Detect which cell encompasses the target text, then output its [x, y] center coordinate. 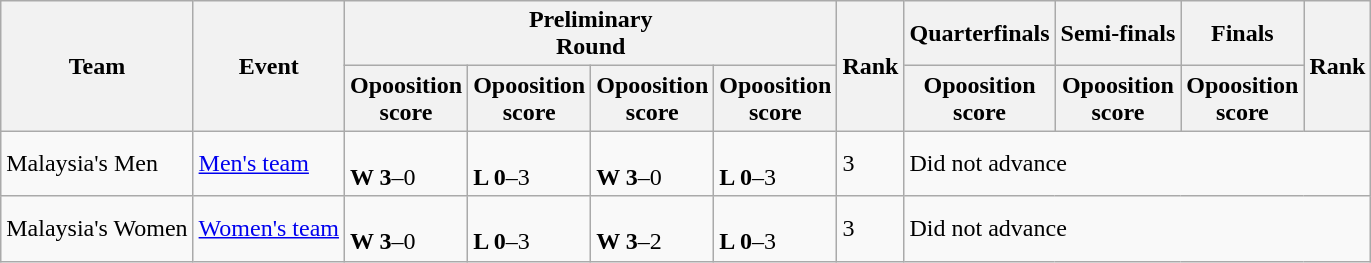
Finals [1242, 34]
Malaysia's Men [97, 164]
Team [97, 66]
Malaysia's Women [97, 228]
PreliminaryRound [591, 34]
Quarterfinals [980, 34]
Men's team [268, 164]
W 3–2 [652, 228]
Semi-finals [1118, 34]
Women's team [268, 228]
Event [268, 66]
